Identify which cell holds the provided text, then report its [X, Y] central coordinate. 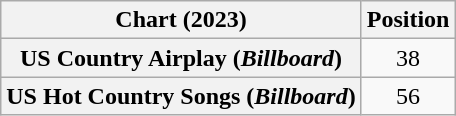
56 [408, 96]
US Hot Country Songs (Billboard) [181, 96]
38 [408, 58]
Chart (2023) [181, 20]
Position [408, 20]
US Country Airplay (Billboard) [181, 58]
